Pinpoint the cell where the given text exists, returning its [X, Y] midpoint coordinate. 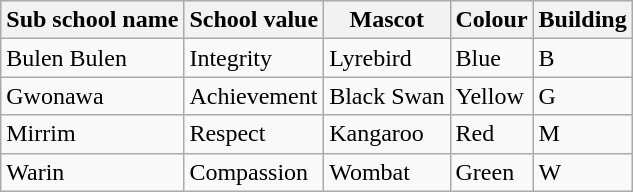
Colour [492, 20]
Kangaroo [387, 134]
Bulen Bulen [92, 58]
Black Swan [387, 96]
G [582, 96]
Wombat [387, 172]
Mascot [387, 20]
Building [582, 20]
Blue [492, 58]
Mirrim [92, 134]
Gwonawa [92, 96]
Yellow [492, 96]
Sub school name [92, 20]
W [582, 172]
Integrity [254, 58]
School value [254, 20]
Red [492, 134]
Achievement [254, 96]
Warin [92, 172]
Green [492, 172]
M [582, 134]
B [582, 58]
Compassion [254, 172]
Respect [254, 134]
Lyrebird [387, 58]
